Determine the [x, y] coordinate at the center of the cell enclosing the given text.  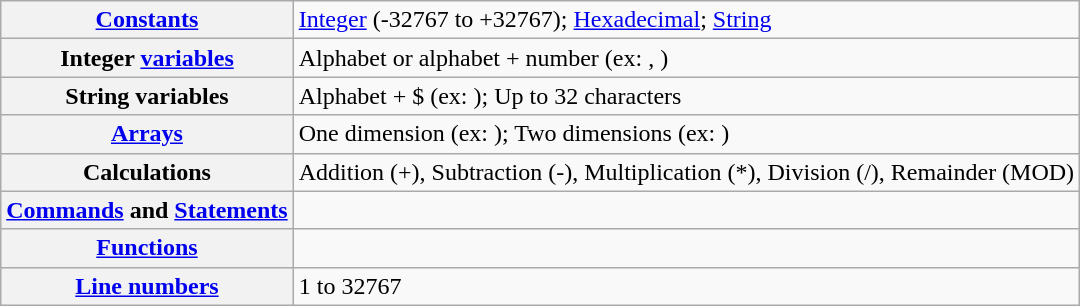
Addition (+), Subtraction (-), Multiplication (*), Division (/), Remainder (MOD) [686, 172]
Arrays [147, 134]
String variables [147, 96]
Commands and Statements [147, 210]
One dimension (ex: ); Two dimensions (ex: ) [686, 134]
Integer variables [147, 58]
Calculations [147, 172]
Alphabet or alphabet + number (ex: , ) [686, 58]
Line numbers [147, 286]
1 to 32767 [686, 286]
Functions [147, 248]
Integer (-32767 to +32767); Hexadecimal; String [686, 20]
Alphabet + $ (ex: ); Up to 32 characters [686, 96]
Constants [147, 20]
